Detect which cell encompasses the target text, then output its [x, y] center coordinate. 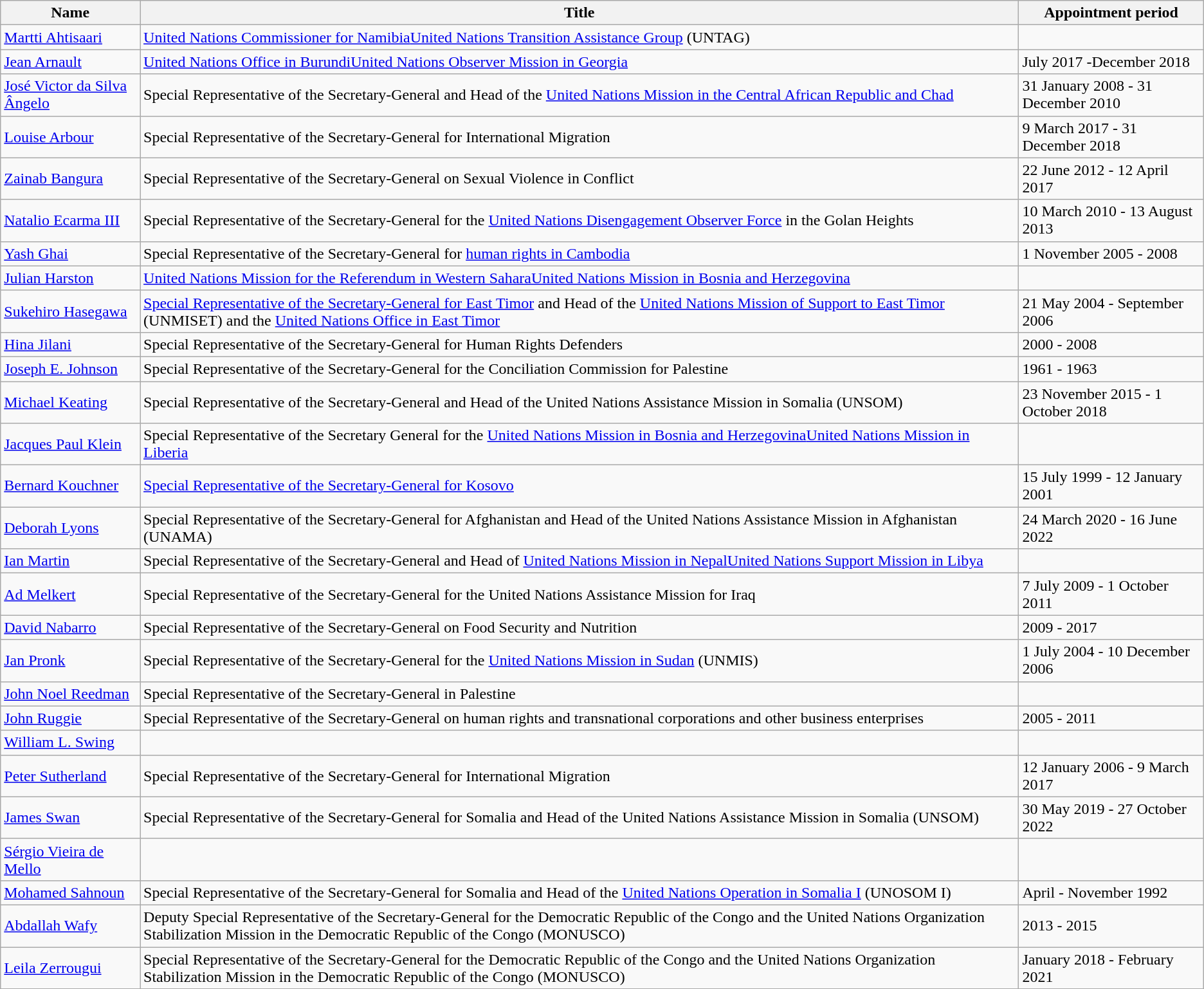
Special Representative of the Secretary-General in Palestine [579, 694]
Special Representative of the Secretary-General for Human Rights Defenders [579, 344]
Special Representative of the Secretary-General on Food Security and Nutrition [579, 627]
Special Representative of the Secretary-General on human rights and transnational corporations and other business enterprises [579, 718]
1 November 2005 - 2008 [1111, 254]
Ad Melkert [71, 595]
James Swan [71, 817]
United Nations Office in BurundiUnited Nations Observer Mission in Georgia [579, 62]
John Noel Reedman [71, 694]
2005 - 2011 [1111, 718]
1 July 2004 - 10 December 2006 [1111, 660]
Jean Arnault [71, 62]
10 March 2010 - 13 August 2013 [1111, 220]
31 January 2008 - 31 December 2010 [1111, 95]
Special Representative of the Secretary General for the United Nations Mission in Bosnia and HerzegovinaUnited Nations Mission in Liberia [579, 444]
Sérgio Vieira de Mello [71, 860]
Mohamed Sahnoun [71, 892]
Michael Keating [71, 402]
William L. Swing [71, 743]
Martti Ahtisaari [71, 37]
2013 - 2015 [1111, 925]
Bernard Kouchner [71, 486]
Special Representative of the Secretary-General and Head of the United Nations Assistance Mission in Somalia (UNSOM) [579, 402]
Jan Pronk [71, 660]
Special Representative of the Secretary-General for Afghanistan and Head of the United Nations Assistance Mission in Afghanistan (UNAMA) [579, 528]
Appointment period [1111, 13]
David Nabarro [71, 627]
Abdallah Wafy [71, 925]
Special Representative of the Secretary-General for the United Nations Disengagement Observer Force in the Golan Heights [579, 220]
Special Representative of the Secretary-General for Kosovo [579, 486]
Joseph E. Johnson [71, 369]
Title [579, 13]
Louise Arbour [71, 136]
2009 - 2017 [1111, 627]
John Ruggie [71, 718]
United Nations Mission for the Referendum in Western SaharaUnited Nations Mission in Bosnia and Herzegovina [579, 278]
2000 - 2008 [1111, 344]
January 2018 - February 2021 [1111, 968]
1961 - 1963 [1111, 369]
Special Representative of the Secretary-General for human rights in Cambodia [579, 254]
Ian Martin [71, 561]
Natalio Ecarma III [71, 220]
July 2017 -December 2018 [1111, 62]
Sukehiro Hasegawa [71, 311]
24 March 2020 - 16 June 2022 [1111, 528]
Julian Harston [71, 278]
Peter Sutherland [71, 776]
Special Representative of the Secretary-General and Head of the United Nations Mission in the Central African Republic and Chad [579, 95]
Special Representative of the Secretary-General and Head of United Nations Mission in NepalUnited Nations Support Mission in Libya [579, 561]
Deborah Lyons [71, 528]
Name [71, 13]
23 November 2015 - 1 October 2018 [1111, 402]
Special Representative of the Secretary-General on Sexual Violence in Conflict [579, 179]
Yash Ghai [71, 254]
12 January 2006 - 9 March 2017 [1111, 776]
José Victor da Silva Ângelo [71, 95]
April - November 1992 [1111, 892]
21 May 2004 - September 2006 [1111, 311]
Leila Zerrougui [71, 968]
15 July 1999 - 12 January 2001 [1111, 486]
7 July 2009 - 1 October 2011 [1111, 595]
30 May 2019 - 27 October 2022 [1111, 817]
Special Representative of the Secretary-General for the United Nations Mission in Sudan (UNMIS) [579, 660]
Zainab Bangura [71, 179]
Hina Jilani [71, 344]
Jacques Paul Klein [71, 444]
22 June 2012 - 12 April 2017 [1111, 179]
Special Representative of the Secretary-General for the United Nations Assistance Mission for Iraq [579, 595]
Special Representative of the Secretary-General for Somalia and Head of the United Nations Assistance Mission in Somalia (UNSOM) [579, 817]
Special Representative of the Secretary-General for Somalia and Head of the United Nations Operation in Somalia I (UNOSOM I) [579, 892]
United Nations Commissioner for NamibiaUnited Nations Transition Assistance Group (UNTAG) [579, 37]
Special Representative of the Secretary-General for the Conciliation Commission for Palestine [579, 369]
9 March 2017 - 31 December 2018 [1111, 136]
